Detect which cell encompasses the target text, then output its [X, Y] center coordinate. 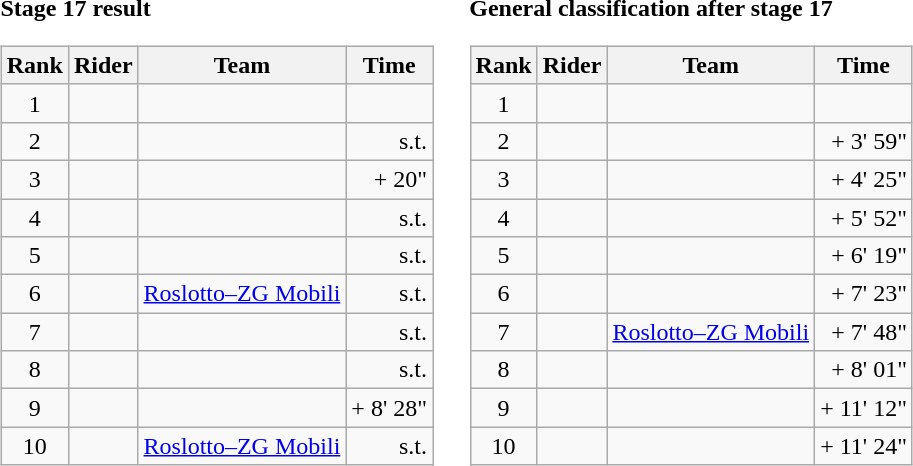
+ 5' 52" [864, 217]
+ 8' 28" [390, 408]
+ 11' 24" [864, 446]
+ 4' 25" [864, 179]
+ 11' 12" [864, 408]
+ 3' 59" [864, 141]
+ 20" [390, 179]
+ 6' 19" [864, 256]
+ 7' 48" [864, 332]
+ 7' 23" [864, 294]
+ 8' 01" [864, 370]
